Return the (X, Y) coordinate for the center point of the cell that contains the specified text.  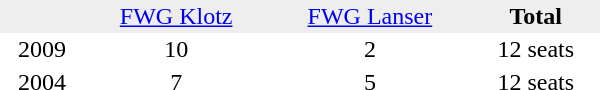
Total (536, 16)
FWG Lanser (370, 16)
2009 (42, 50)
FWG Klotz (176, 16)
12 seats (536, 50)
10 (176, 50)
2 (370, 50)
